From the cell containing the given text, extract its center point as [x, y] coordinate. 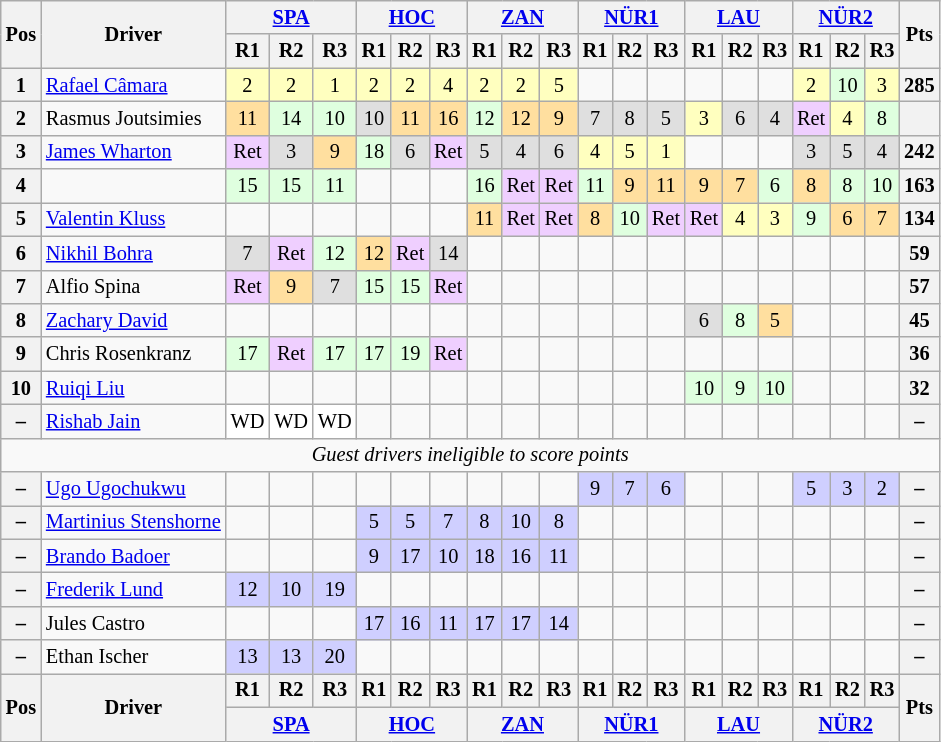
Martinius Stenshorne [134, 522]
Alfio Spina [134, 287]
36 [919, 354]
Zachary David [134, 320]
Ethan Ischer [134, 657]
285 [919, 85]
Rishab Jain [134, 421]
57 [919, 287]
Jules Castro [134, 623]
Rafael Câmara [134, 85]
163 [919, 186]
59 [919, 253]
Ruiqi Liu [134, 388]
Frederik Lund [134, 589]
32 [919, 388]
20 [335, 657]
134 [919, 219]
James Wharton [134, 152]
Ugo Ugochukwu [134, 489]
Chris Rosenkranz [134, 354]
Guest drivers ineligible to score points [470, 455]
45 [919, 320]
Brando Badoer [134, 556]
Valentin Kluss [134, 219]
Rasmus Joutsimies [134, 118]
Nikhil Bohra [134, 253]
242 [919, 152]
